Identify which cell holds the provided text, then report its (X, Y) central coordinate. 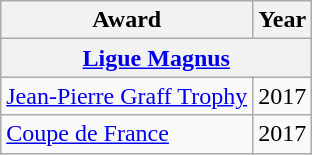
Year (282, 20)
Award (127, 20)
Ligue Magnus (156, 58)
Jean-Pierre Graff Trophy (127, 96)
Coupe de France (127, 134)
